Identify which cell holds the provided text, then report its (x, y) central coordinate. 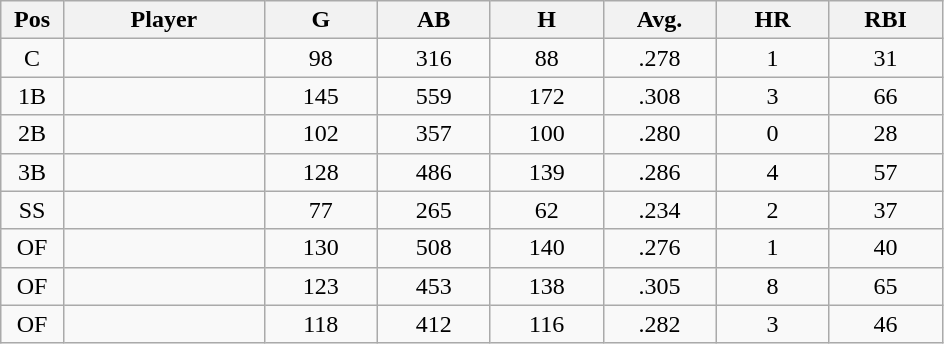
357 (434, 134)
172 (546, 96)
G (320, 20)
4 (772, 172)
57 (886, 172)
RBI (886, 20)
265 (434, 210)
C (32, 58)
102 (320, 134)
66 (886, 96)
28 (886, 134)
100 (546, 134)
.308 (660, 96)
139 (546, 172)
40 (886, 248)
Avg. (660, 20)
.282 (660, 324)
88 (546, 58)
412 (434, 324)
130 (320, 248)
145 (320, 96)
.286 (660, 172)
316 (434, 58)
453 (434, 286)
.276 (660, 248)
Player (164, 20)
.280 (660, 134)
123 (320, 286)
HR (772, 20)
.278 (660, 58)
116 (546, 324)
2 (772, 210)
8 (772, 286)
508 (434, 248)
.305 (660, 286)
H (546, 20)
0 (772, 134)
138 (546, 286)
.234 (660, 210)
128 (320, 172)
2B (32, 134)
46 (886, 324)
486 (434, 172)
559 (434, 96)
77 (320, 210)
SS (32, 210)
98 (320, 58)
Pos (32, 20)
3B (32, 172)
65 (886, 286)
37 (886, 210)
62 (546, 210)
31 (886, 58)
1B (32, 96)
AB (434, 20)
140 (546, 248)
118 (320, 324)
